Provide the (x, y) coordinate of the cell's center where the given text is located.  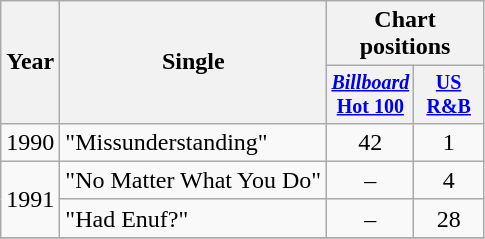
Year (30, 62)
1990 (30, 142)
Billboard Hot 100 (370, 94)
USR&B (448, 94)
"Missunderstanding" (194, 142)
1991 (30, 199)
1 (448, 142)
"No Matter What You Do" (194, 180)
Chart positions (406, 34)
28 (448, 218)
Single (194, 62)
42 (370, 142)
4 (448, 180)
"Had Enuf?" (194, 218)
